Search for the cell housing the specified text and yield its [X, Y] center coordinate. 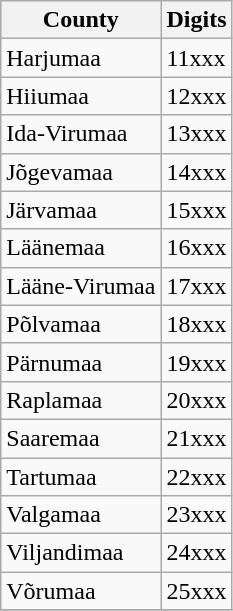
Raplamaa [81, 400]
Võrumaa [81, 591]
Saaremaa [81, 438]
Ida-Virumaa [81, 134]
Põlvamaa [81, 324]
17xxx [196, 286]
Lääne-Virumaa [81, 286]
14xxx [196, 172]
Viljandimaa [81, 553]
Hiiumaa [81, 96]
Tartumaa [81, 477]
County [81, 20]
21xxx [196, 438]
Jõgevamaa [81, 172]
25xxx [196, 591]
22xxx [196, 477]
13xxx [196, 134]
Järvamaa [81, 210]
12xxx [196, 96]
19xxx [196, 362]
Valgamaa [81, 515]
24xxx [196, 553]
23xxx [196, 515]
Digits [196, 20]
18xxx [196, 324]
16xxx [196, 248]
Pärnumaa [81, 362]
15xxx [196, 210]
Harjumaa [81, 58]
Läänemaa [81, 248]
11xxx [196, 58]
20xxx [196, 400]
